Detect which cell encompasses the target text, then output its [x, y] center coordinate. 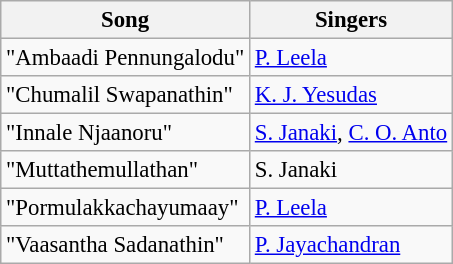
P. Jayachandran [350, 245]
S. Janaki, C. O. Anto [350, 133]
Singers [350, 20]
"Pormulakkachayumaay" [126, 208]
"Ambaadi Pennungalodu" [126, 58]
K. J. Yesudas [350, 95]
"Vaasantha Sadanathin" [126, 245]
Song [126, 20]
S. Janaki [350, 170]
"Muttathemullathan" [126, 170]
"Innale Njaanoru" [126, 133]
"Chumalil Swapanathin" [126, 95]
